For the text-containing cell, return its midpoint in (X, Y) coordinate format. 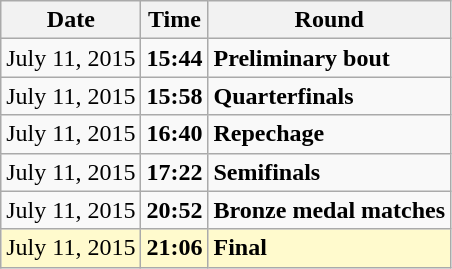
Preliminary bout (330, 58)
Date (71, 20)
Time (174, 20)
16:40 (174, 134)
17:22 (174, 172)
15:44 (174, 58)
Bronze medal matches (330, 210)
Semifinals (330, 172)
Repechage (330, 134)
15:58 (174, 96)
Round (330, 20)
21:06 (174, 248)
20:52 (174, 210)
Final (330, 248)
Quarterfinals (330, 96)
